Search for the cell housing the specified text and yield its [X, Y] center coordinate. 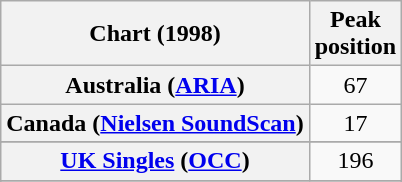
UK Singles (OCC) [155, 161]
Australia (ARIA) [155, 85]
67 [355, 85]
Peakposition [355, 34]
Canada (Nielsen SoundScan) [155, 123]
Chart (1998) [155, 34]
196 [355, 161]
17 [355, 123]
